For the text-containing cell, return its midpoint in (x, y) coordinate format. 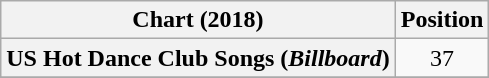
Chart (2018) (198, 20)
Position (442, 20)
US Hot Dance Club Songs (Billboard) (198, 58)
37 (442, 58)
